Return [x, y] of the center of cell containing provided text 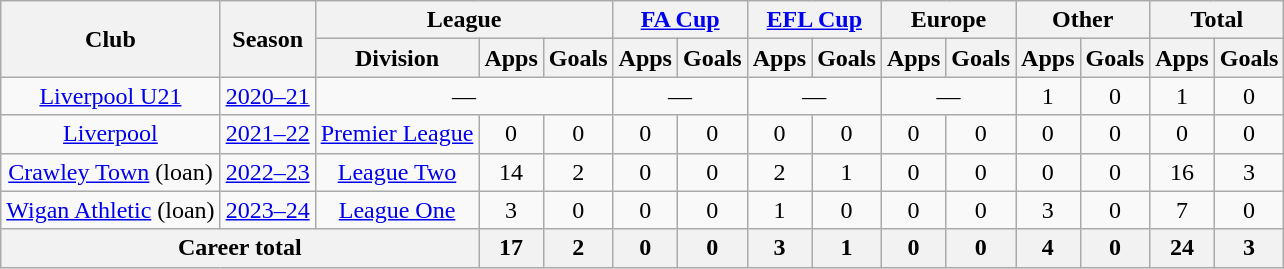
17 [511, 248]
FA Cup [680, 20]
League Two [397, 172]
14 [511, 172]
Division [397, 58]
Europe [948, 20]
Season [268, 39]
2023–24 [268, 210]
Liverpool U21 [110, 96]
Career total [240, 248]
7 [1182, 210]
4 [1048, 248]
24 [1182, 248]
Club [110, 39]
2022–23 [268, 172]
EFL Cup [814, 20]
Total [1217, 20]
League [464, 20]
Wigan Athletic (loan) [110, 210]
Premier League [397, 134]
2020–21 [268, 96]
Liverpool [110, 134]
League One [397, 210]
Crawley Town (loan) [110, 172]
Other [1083, 20]
16 [1182, 172]
2021–22 [268, 134]
